Determine the [X, Y] coordinate at the center of the cell enclosing the given text.  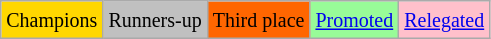
Promoted [354, 20]
Champions [52, 20]
Runners-up [155, 20]
Relegated [444, 20]
Third place [258, 20]
